For the text-containing cell, return its midpoint in (x, y) coordinate format. 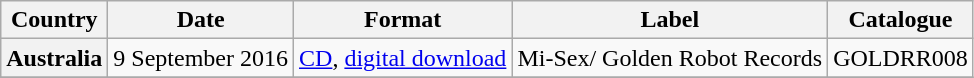
Date (201, 20)
Country (54, 20)
Australia (54, 58)
GOLDRR008 (901, 58)
9 September 2016 (201, 58)
Format (403, 20)
Mi-Sex/ Golden Robot Records (670, 58)
Label (670, 20)
Catalogue (901, 20)
CD, digital download (403, 58)
